Locate the cell with the specified text and output its [x, y] center coordinate. 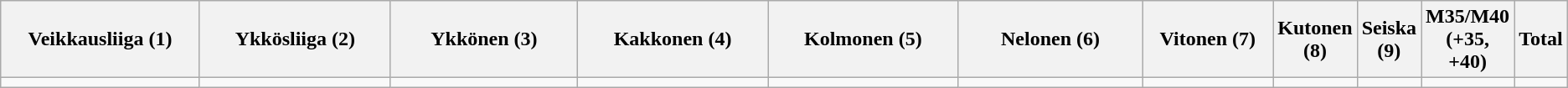
Nelonen (6) [1050, 39]
Ykkösliiga (2) [295, 39]
Veikkausliiga (1) [101, 39]
M35/M40 (+35, +40) [1467, 39]
Vitonen (7) [1208, 39]
Total [1541, 39]
Kutonen (8) [1315, 39]
Kakkonen (4) [672, 39]
Kolmonen (5) [863, 39]
Ykkönen (3) [484, 39]
Seiska (9) [1389, 39]
